Provide the (x, y) coordinate of the cell's center where the given text is located.  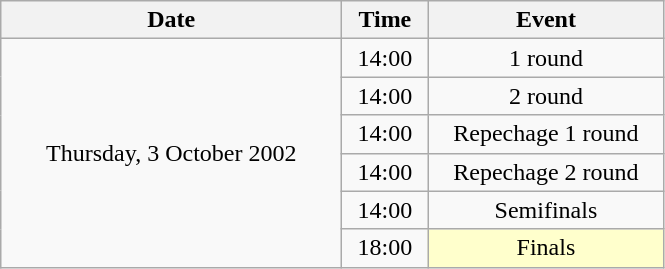
Date (172, 20)
Event (546, 20)
Semifinals (546, 210)
1 round (546, 58)
2 round (546, 96)
Repechage 2 round (546, 172)
18:00 (385, 248)
Repechage 1 round (546, 134)
Thursday, 3 October 2002 (172, 153)
Finals (546, 248)
Time (385, 20)
